Search for the cell housing the specified text and yield its (x, y) center coordinate. 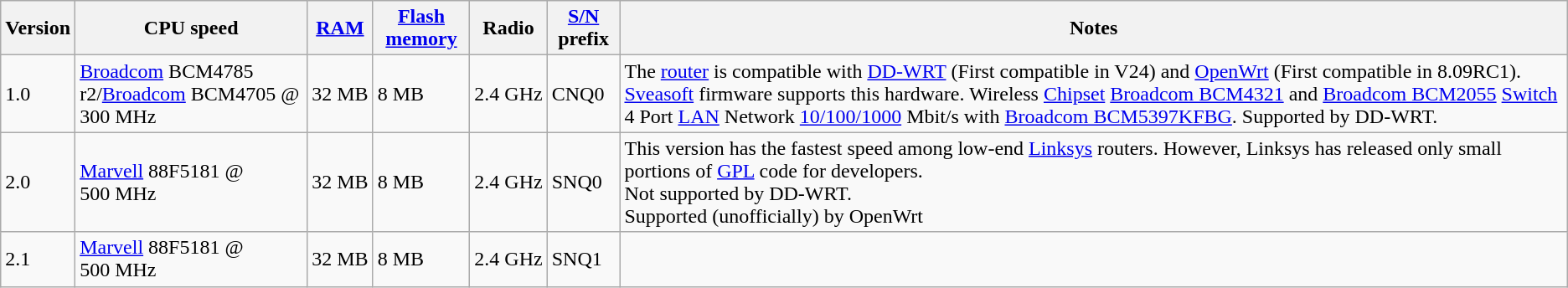
CPU speed (191, 28)
1.0 (39, 94)
S/N prefix (583, 28)
CNQ0 (583, 94)
SNQ0 (583, 183)
Flash memory (421, 28)
Broadcom BCM4785 r2/Broadcom BCM4705 @ 300 MHz (191, 94)
SNQ1 (583, 260)
RAM (340, 28)
2.1 (39, 260)
Radio (508, 28)
Notes (1094, 28)
2.0 (39, 183)
Version (39, 28)
